Capture the cell that displays the provided text and extract its [x, y] central coordinate. 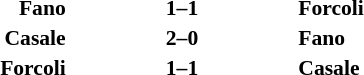
2–0 [182, 38]
